Return (X, Y) of the center of cell containing provided text 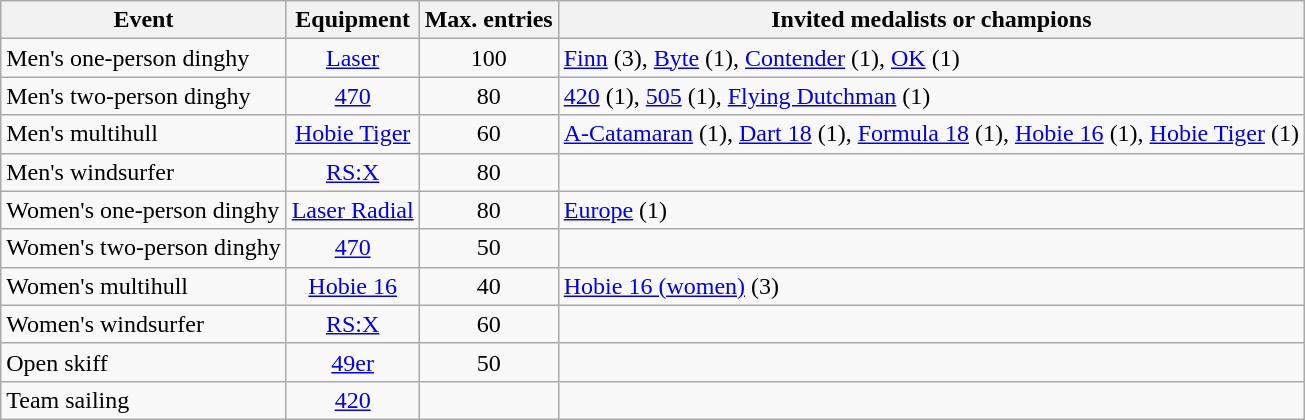
Men's two-person dinghy (144, 96)
Men's one-person dinghy (144, 58)
Women's multihull (144, 286)
Hobie 16 (352, 286)
Event (144, 20)
Hobie Tiger (352, 134)
Men's multihull (144, 134)
Europe (1) (931, 210)
Women's one-person dinghy (144, 210)
Laser (352, 58)
Women's windsurfer (144, 324)
Finn (3), Byte (1), Contender (1), OK (1) (931, 58)
Invited medalists or champions (931, 20)
Men's windsurfer (144, 172)
Hobie 16 (women) (3) (931, 286)
Equipment (352, 20)
49er (352, 362)
100 (488, 58)
A-Catamaran (1), Dart 18 (1), Formula 18 (1), Hobie 16 (1), Hobie Tiger (1) (931, 134)
Women's two-person dinghy (144, 248)
Open skiff (144, 362)
Laser Radial (352, 210)
40 (488, 286)
Team sailing (144, 400)
420 (1), 505 (1), Flying Dutchman (1) (931, 96)
Max. entries (488, 20)
420 (352, 400)
